Locate the cell with the specified text and output its [X, Y] center coordinate. 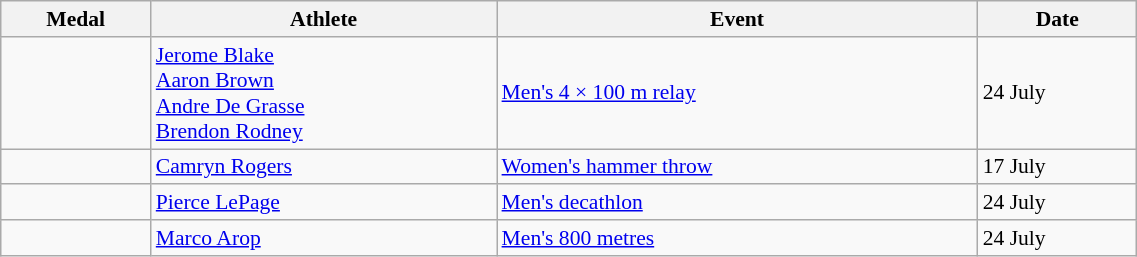
Camryn Rogers [324, 167]
Event [738, 19]
Women's hammer throw [738, 167]
Men's decathlon [738, 203]
Pierce LePage [324, 203]
Athlete [324, 19]
17 July [1058, 167]
Jerome BlakeAaron BrownAndre De GrasseBrendon Rodney [324, 93]
Men's 4 × 100 m relay [738, 93]
Men's 800 metres [738, 238]
Medal [76, 19]
Marco Arop [324, 238]
Date [1058, 19]
